From the cell containing the given text, extract its center point as (x, y) coordinate. 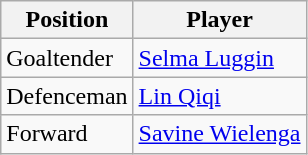
Savine Wielenga (220, 134)
Goaltender (67, 58)
Selma Luggin (220, 58)
Player (220, 20)
Forward (67, 134)
Position (67, 20)
Defenceman (67, 96)
Lin Qiqi (220, 96)
